Detect which cell encompasses the target text, then output its [X, Y] center coordinate. 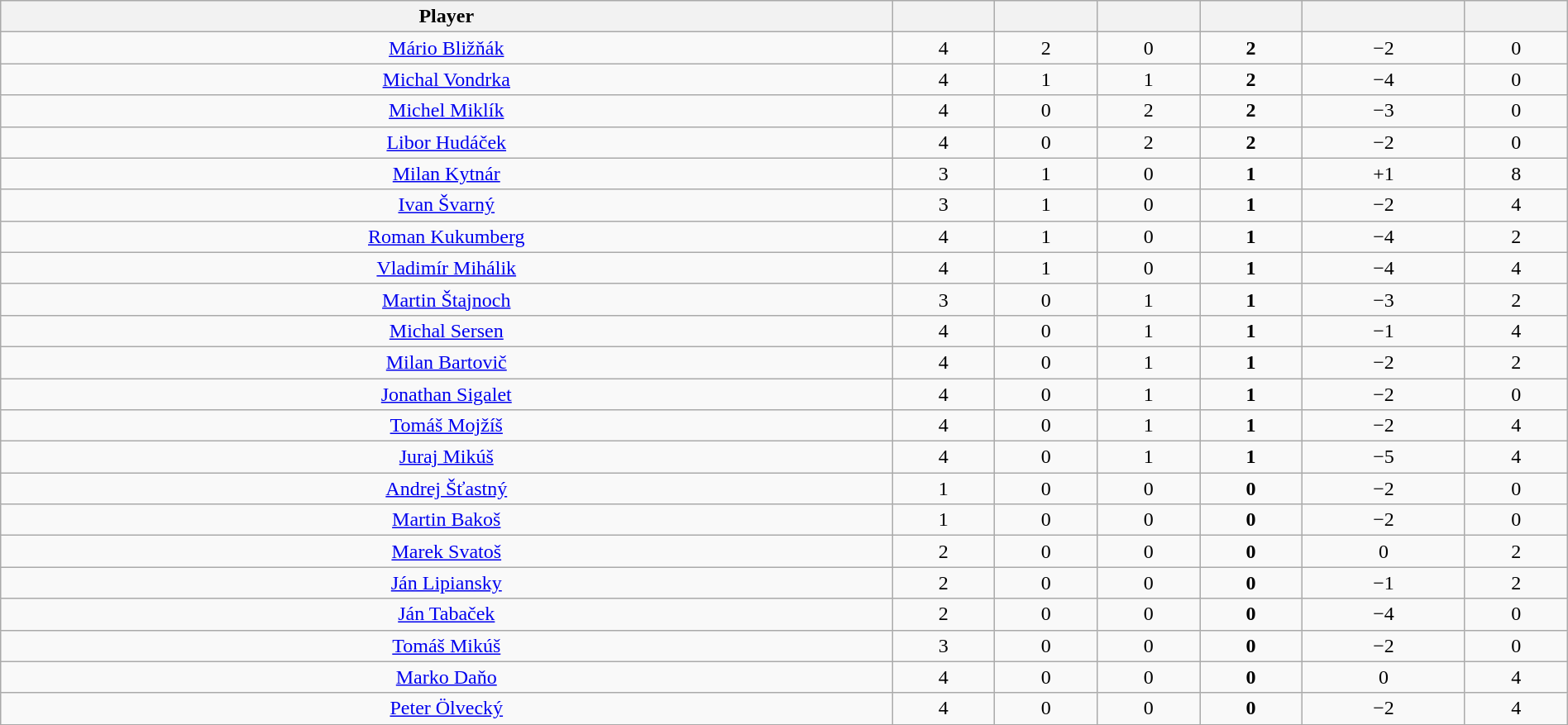
Milan Kytnár [447, 174]
Ivan Švarný [447, 205]
Peter Ölvecký [447, 708]
Ján Lipiansky [447, 583]
Andrej Šťastný [447, 489]
Roman Kukumberg [447, 236]
Marko Daňo [447, 677]
Michel Miklík [447, 111]
Jonathan Sigalet [447, 394]
Marek Svatoš [447, 551]
Libor Hudáček [447, 142]
Michal Sersen [447, 331]
Vladimír Mihálik [447, 268]
+1 [1384, 174]
Juraj Mikúš [447, 457]
Milan Bartovič [447, 362]
Ján Tabaček [447, 614]
Tomáš Mikúš [447, 646]
Michal Vondrka [447, 79]
Martin Štajnoch [447, 299]
Tomáš Mojžíš [447, 426]
Martin Bakoš [447, 520]
−5 [1384, 457]
8 [1516, 174]
Player [447, 17]
Mário Bližňák [447, 48]
